Output the (x, y) coordinate of the center of the cell containing the given text.  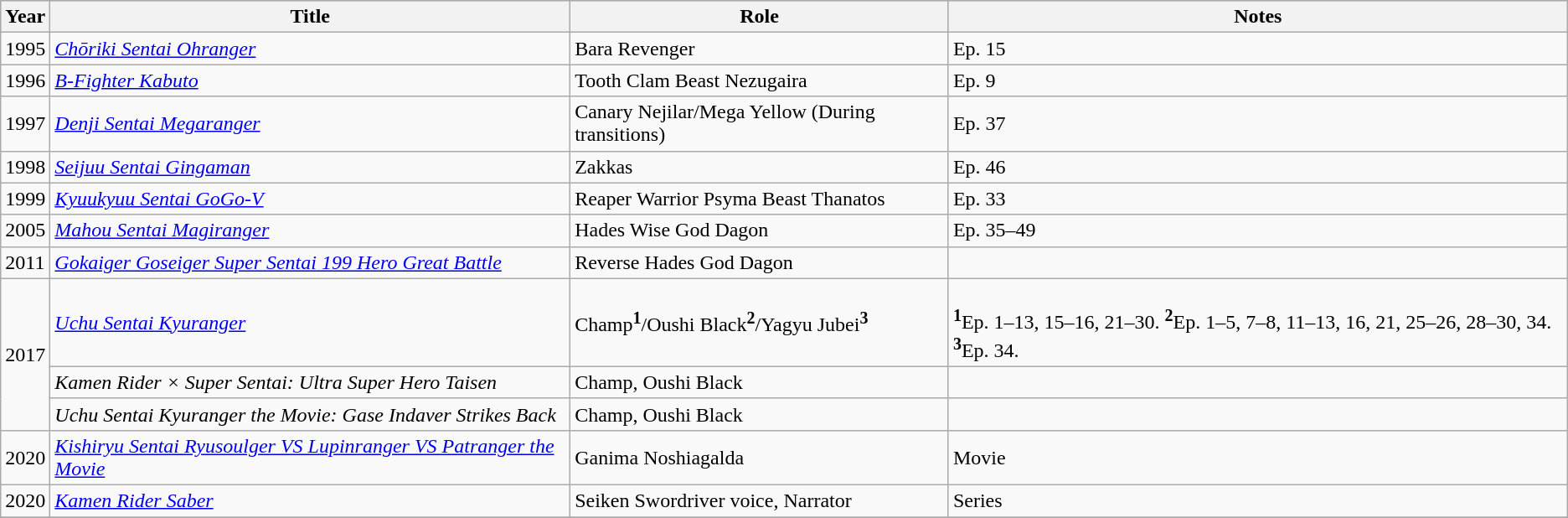
Series (1258, 500)
1997 (25, 124)
Mahou Sentai Magiranger (310, 231)
2005 (25, 231)
Bara Revenger (760, 49)
Reverse Hades God Dagon (760, 262)
Hades Wise God Dagon (760, 231)
Gokaiger Goseiger Super Sentai 199 Hero Great Battle (310, 262)
Champ1/Oushi Black2/Yagyu Jubei3 (760, 322)
Ep. 46 (1258, 167)
Role (760, 17)
Ep. 15 (1258, 49)
Uchu Sentai Kyuranger (310, 322)
2017 (25, 354)
2011 (25, 262)
Ep. 37 (1258, 124)
Kamen Rider × Super Sentai: Ultra Super Hero Taisen (310, 382)
Notes (1258, 17)
1995 (25, 49)
Uchu Sentai Kyuranger the Movie: Gase Indaver Strikes Back (310, 414)
Tooth Clam Beast Nezugaira (760, 80)
Chōriki Sentai Ohranger (310, 49)
1998 (25, 167)
Zakkas (760, 167)
B-Fighter Kabuto (310, 80)
Denji Sentai Megaranger (310, 124)
1Ep. 1–13, 15–16, 21–30. 2Ep. 1–5, 7–8, 11–13, 16, 21, 25–26, 28–30, 34. 3Ep. 34. (1258, 322)
Ep. 33 (1258, 199)
Reaper Warrior Psyma Beast Thanatos (760, 199)
Ep. 35–49 (1258, 231)
Seijuu Sentai Gingaman (310, 167)
Canary Nejilar/Mega Yellow (During transitions) (760, 124)
Kamen Rider Saber (310, 500)
Title (310, 17)
Movie (1258, 458)
Year (25, 17)
Ep. 9 (1258, 80)
Kyuukyuu Sentai GoGo-V (310, 199)
1996 (25, 80)
1999 (25, 199)
Kishiryu Sentai Ryusoulger VS Lupinranger VS Patranger the Movie (310, 458)
Seiken Swordriver voice, Narrator (760, 500)
Ganima Noshiagalda (760, 458)
